Determine the (x, y) coordinate at the center of the cell enclosing the given text.  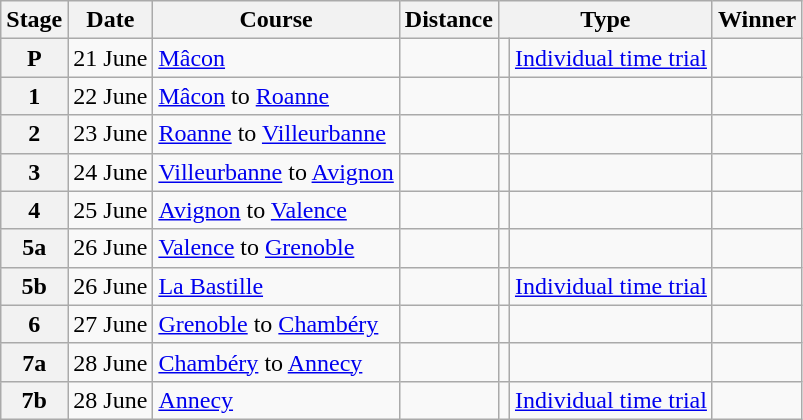
2 (34, 134)
22 June (110, 96)
7b (34, 400)
21 June (110, 58)
Grenoble to Chambéry (276, 324)
23 June (110, 134)
Valence to Grenoble (276, 248)
Stage (34, 20)
Mâcon to Roanne (276, 96)
Annecy (276, 400)
Villeurbanne to Avignon (276, 172)
Distance (448, 20)
Course (276, 20)
5b (34, 286)
27 June (110, 324)
P (34, 58)
7a (34, 362)
Chambéry to Annecy (276, 362)
Type (605, 20)
5a (34, 248)
25 June (110, 210)
Avignon to Valence (276, 210)
Winner (756, 20)
La Bastille (276, 286)
1 (34, 96)
24 June (110, 172)
Mâcon (276, 58)
6 (34, 324)
Date (110, 20)
Roanne to Villeurbanne (276, 134)
3 (34, 172)
4 (34, 210)
